From the cell containing the given text, extract its center point as (X, Y) coordinate. 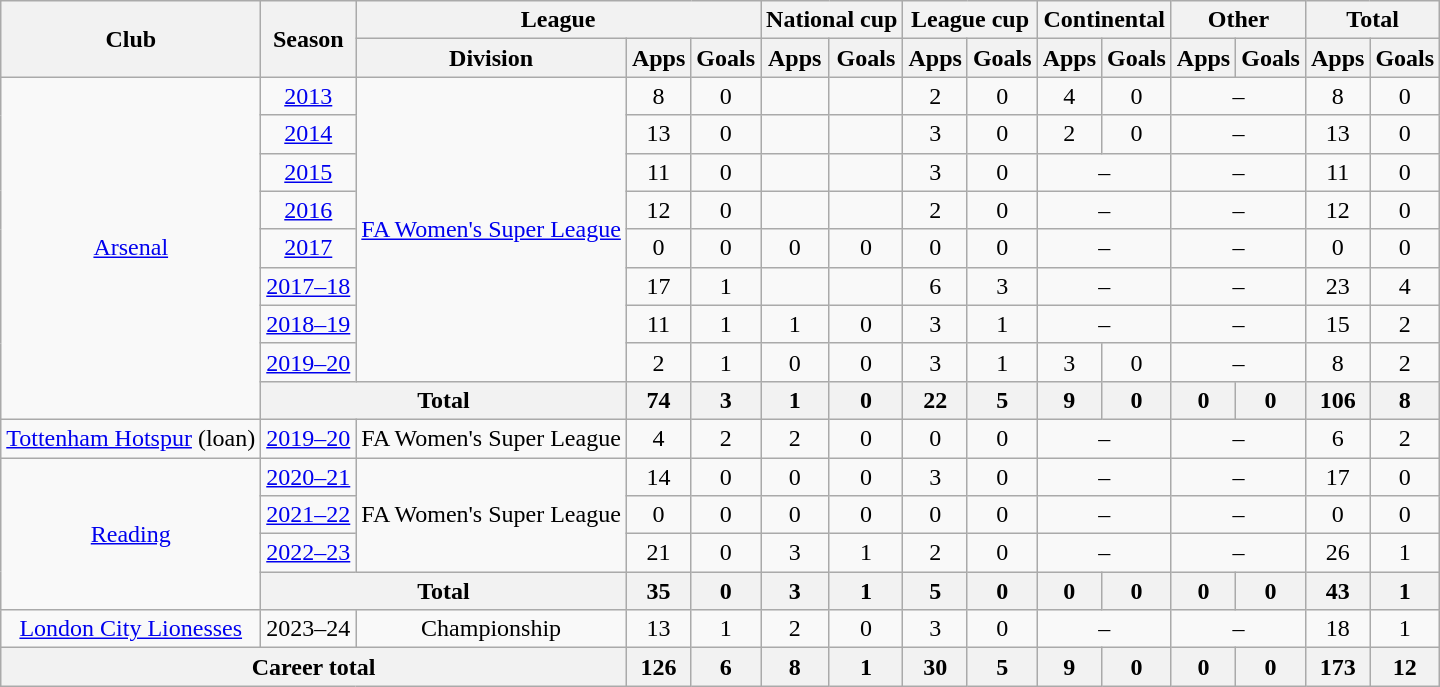
Other (1238, 20)
Career total (314, 667)
League cup (970, 20)
Division (492, 58)
2018–19 (308, 324)
Tottenham Hotspur (loan) (131, 438)
23 (1337, 286)
43 (1337, 591)
14 (658, 477)
2022–23 (308, 553)
2017 (308, 248)
2017–18 (308, 286)
74 (658, 400)
22 (935, 400)
21 (658, 553)
18 (1337, 629)
173 (1337, 667)
2020–21 (308, 477)
2021–22 (308, 515)
National cup (832, 20)
Arsenal (131, 248)
30 (935, 667)
League (558, 20)
35 (658, 591)
2013 (308, 96)
2023–24 (308, 629)
London City Lionesses (131, 629)
126 (658, 667)
15 (1337, 324)
Championship (492, 629)
26 (1337, 553)
Club (131, 39)
106 (1337, 400)
Reading (131, 534)
Continental (1104, 20)
2014 (308, 134)
2015 (308, 172)
2016 (308, 210)
Season (308, 39)
